Locate the cell with the specified text and output its [x, y] center coordinate. 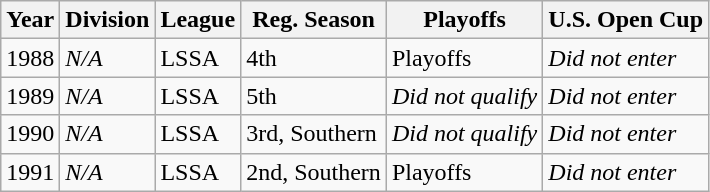
3rd, Southern [314, 134]
1989 [30, 96]
4th [314, 58]
1990 [30, 134]
U.S. Open Cup [626, 20]
1988 [30, 58]
Reg. Season [314, 20]
Division [108, 20]
Year [30, 20]
1991 [30, 172]
5th [314, 96]
2nd, Southern [314, 172]
League [198, 20]
